For the text-containing cell, return its midpoint in (x, y) coordinate format. 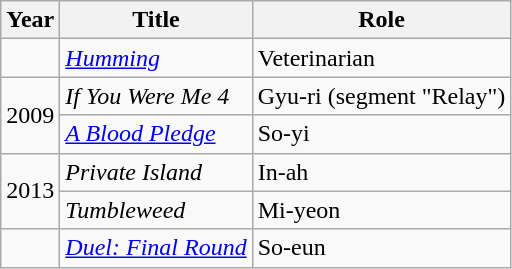
Duel: Final Round (156, 248)
Veterinarian (382, 58)
So-eun (382, 248)
Humming (156, 58)
Mi-yeon (382, 210)
A Blood Pledge (156, 134)
So-yi (382, 134)
Year (30, 20)
Gyu-ri (segment "Relay") (382, 96)
Tumbleweed (156, 210)
Private Island (156, 172)
2013 (30, 191)
2009 (30, 115)
Role (382, 20)
If You Were Me 4 (156, 96)
In-ah (382, 172)
Title (156, 20)
